Find where the given text appears and provide that cell's center as [x, y] coordinate. 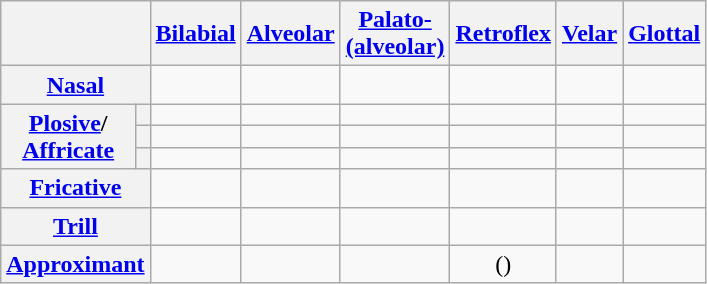
Retroflex [504, 34]
Approximant [76, 264]
Alveolar [290, 34]
Nasal [76, 85]
Plosive/Affricate [68, 136]
Glottal [664, 34]
Velar [589, 34]
Palato-(alveolar) [395, 34]
Bilabial [196, 34]
Trill [76, 226]
() [504, 264]
Fricative [76, 188]
